Identify which cell holds the provided text, then report its (X, Y) central coordinate. 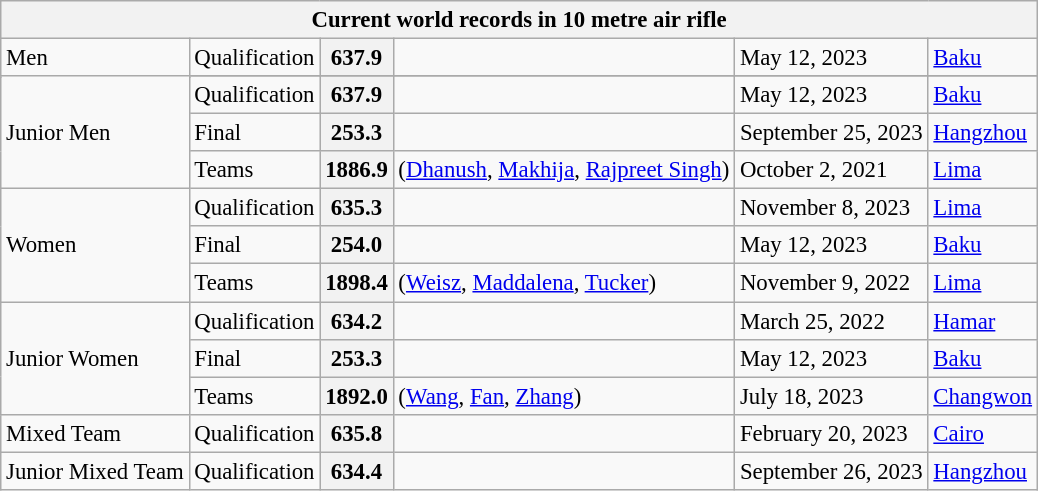
Current world records in 10 metre air rifle (520, 20)
September 25, 2023 (832, 133)
634.2 (356, 321)
Junior Women (95, 358)
635.8 (356, 433)
634.4 (356, 471)
July 18, 2023 (832, 396)
254.0 (356, 245)
Changwon (982, 396)
1898.4 (356, 283)
November 9, 2022 (832, 283)
(Dhanush, Makhija, Rajpreet Singh) (564, 170)
February 20, 2023 (832, 433)
(Weisz, Maddalena, Tucker) (564, 283)
Mixed Team (95, 433)
(Wang, Fan, Zhang) (564, 396)
Cairo (982, 433)
November 8, 2023 (832, 208)
1892.0 (356, 396)
October 2, 2021 (832, 170)
Men (95, 58)
March 25, 2022 (832, 321)
Junior Men (95, 132)
Junior Mixed Team (95, 471)
1886.9 (356, 170)
September 26, 2023 (832, 471)
Women (95, 246)
635.3 (356, 208)
Hamar (982, 321)
